Return the [x, y] coordinate for the center point of the cell that contains the specified text.  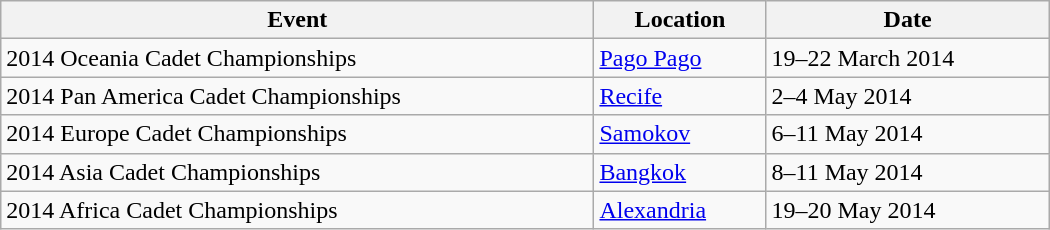
Samokov [680, 134]
Recife [680, 96]
Event [298, 20]
Date [908, 20]
2014 Africa Cadet Championships [298, 210]
8–11 May 2014 [908, 172]
2–4 May 2014 [908, 96]
2014 Asia Cadet Championships [298, 172]
Location [680, 20]
2014 Pan America Cadet Championships [298, 96]
2014 Oceania Cadet Championships [298, 58]
Alexandria [680, 210]
6–11 May 2014 [908, 134]
19–22 March 2014 [908, 58]
Bangkok [680, 172]
19–20 May 2014 [908, 210]
Pago Pago [680, 58]
2014 Europe Cadet Championships [298, 134]
